Find where the given text appears and provide that cell's center as (x, y) coordinate. 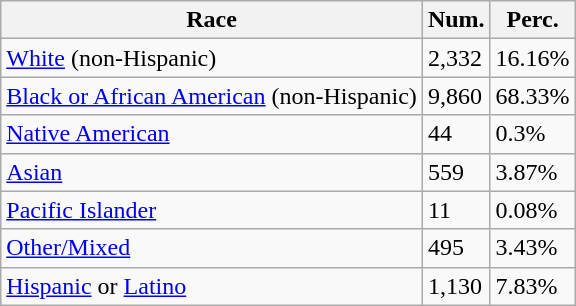
3.87% (532, 172)
Perc. (532, 20)
559 (456, 172)
Native American (212, 134)
3.43% (532, 248)
2,332 (456, 58)
White (non-Hispanic) (212, 58)
1,130 (456, 286)
495 (456, 248)
0.3% (532, 134)
Num. (456, 20)
68.33% (532, 96)
0.08% (532, 210)
7.83% (532, 286)
Other/Mixed (212, 248)
44 (456, 134)
Pacific Islander (212, 210)
Race (212, 20)
Asian (212, 172)
Hispanic or Latino (212, 286)
9,860 (456, 96)
11 (456, 210)
Black or African American (non-Hispanic) (212, 96)
16.16% (532, 58)
